Extract the [x, y] coordinate from the center of the cell holding the provided text.  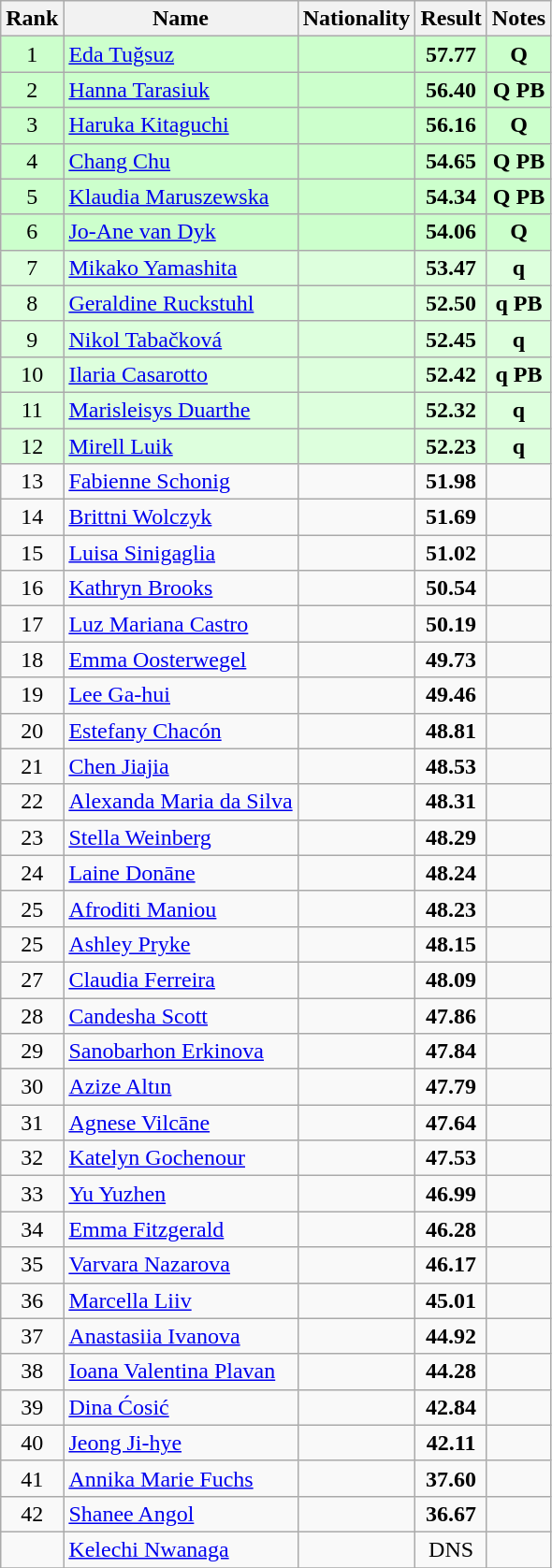
46.17 [451, 1265]
7 [32, 268]
42.84 [451, 1407]
38 [32, 1372]
Notes [518, 19]
52.42 [451, 374]
Chen Jiajia [181, 766]
9 [32, 339]
52.45 [451, 339]
52.32 [451, 410]
Mirell Luik [181, 446]
29 [32, 1052]
54.65 [451, 161]
Ioana Valentina Plavan [181, 1372]
47.86 [451, 1015]
13 [32, 482]
48.53 [451, 766]
27 [32, 980]
Afroditi Maniou [181, 908]
1 [32, 54]
Hanna Tarasiuk [181, 90]
47.64 [451, 1123]
2 [32, 90]
Jo-Ane van Dyk [181, 232]
Agnese Vilcāne [181, 1123]
Brittni Wolczyk [181, 517]
48.24 [451, 873]
57.77 [451, 54]
Rank [32, 19]
31 [32, 1123]
Nationality [356, 19]
16 [32, 588]
53.47 [451, 268]
Alexanda Maria da Silva [181, 802]
Ashley Pryke [181, 944]
Azize Altın [181, 1087]
18 [32, 660]
48.31 [451, 802]
Kathryn Brooks [181, 588]
54.06 [451, 232]
Luz Mariana Castro [181, 624]
Emma Fitzgerald [181, 1229]
Annika Marie Fuchs [181, 1478]
Chang Chu [181, 161]
Marisleisys Duarthe [181, 410]
19 [32, 695]
52.50 [451, 303]
24 [32, 873]
33 [32, 1194]
10 [32, 374]
44.28 [451, 1372]
48.23 [451, 908]
Varvara Nazarova [181, 1265]
4 [32, 161]
Luisa Sinigaglia [181, 553]
48.15 [451, 944]
Eda Tuğsuz [181, 54]
Result [451, 19]
Stella Weinberg [181, 837]
47.79 [451, 1087]
Anastasiia Ivanova [181, 1336]
46.28 [451, 1229]
50.19 [451, 624]
21 [32, 766]
Mikako Yamashita [181, 268]
Yu Yuzhen [181, 1194]
17 [32, 624]
50.54 [451, 588]
Ilaria Casarotto [181, 374]
44.92 [451, 1336]
48.09 [451, 980]
45.01 [451, 1300]
39 [32, 1407]
Candesha Scott [181, 1015]
56.16 [451, 125]
32 [32, 1158]
Sanobarhon Erkinova [181, 1052]
42.11 [451, 1443]
Jeong Ji-hye [181, 1443]
20 [32, 731]
Laine Donāne [181, 873]
47.84 [451, 1052]
56.40 [451, 90]
34 [32, 1229]
47.53 [451, 1158]
Dina Ćosić [181, 1407]
11 [32, 410]
DNS [451, 1549]
36.67 [451, 1514]
51.02 [451, 553]
51.69 [451, 517]
48.29 [451, 837]
Klaudia Maruszewska [181, 196]
37 [32, 1336]
40 [32, 1443]
48.81 [451, 731]
Fabienne Schonig [181, 482]
Katelyn Gochenour [181, 1158]
52.23 [451, 446]
49.46 [451, 695]
Kelechi Nwanaga [181, 1549]
41 [32, 1478]
Shanee Angol [181, 1514]
8 [32, 303]
35 [32, 1265]
Emma Oosterwegel [181, 660]
51.98 [451, 482]
12 [32, 446]
Marcella Liiv [181, 1300]
49.73 [451, 660]
Name [181, 19]
3 [32, 125]
14 [32, 517]
42 [32, 1514]
Estefany Chacón [181, 731]
46.99 [451, 1194]
6 [32, 232]
Lee Ga-hui [181, 695]
Geraldine Ruckstuhl [181, 303]
Claudia Ferreira [181, 980]
28 [32, 1015]
22 [32, 802]
37.60 [451, 1478]
Nikol Tabačková [181, 339]
5 [32, 196]
30 [32, 1087]
36 [32, 1300]
54.34 [451, 196]
15 [32, 553]
Haruka Kitaguchi [181, 125]
23 [32, 837]
